Return [X, Y] of the center of cell containing provided text 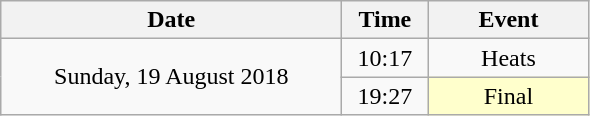
Event [508, 20]
19:27 [385, 96]
Final [508, 96]
Heats [508, 58]
10:17 [385, 58]
Time [385, 20]
Sunday, 19 August 2018 [172, 77]
Date [172, 20]
